For the text-containing cell, return its midpoint in (x, y) coordinate format. 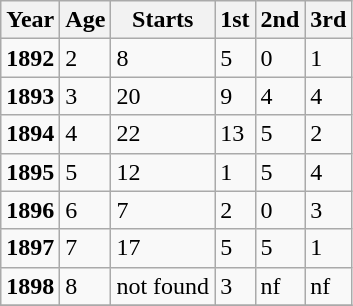
1st (235, 20)
Age (86, 20)
9 (235, 96)
1896 (30, 210)
1893 (30, 96)
1892 (30, 58)
2nd (280, 20)
12 (163, 172)
1898 (30, 286)
1897 (30, 248)
22 (163, 134)
Starts (163, 20)
Year (30, 20)
1895 (30, 172)
6 (86, 210)
17 (163, 248)
1894 (30, 134)
3rd (328, 20)
20 (163, 96)
13 (235, 134)
not found (163, 286)
